Identify which cell holds the provided text, then report its [x, y] central coordinate. 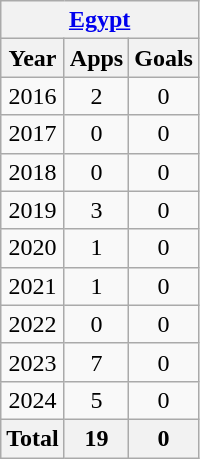
2024 [33, 400]
Total [33, 438]
3 [96, 210]
2016 [33, 96]
Year [33, 58]
Apps [96, 58]
2 [96, 96]
2020 [33, 248]
19 [96, 438]
5 [96, 400]
2022 [33, 324]
Goals [164, 58]
2023 [33, 362]
2018 [33, 172]
2021 [33, 286]
7 [96, 362]
2017 [33, 134]
Egypt [100, 20]
2019 [33, 210]
